Return the [X, Y] coordinate for the center point of the cell that contains the specified text.  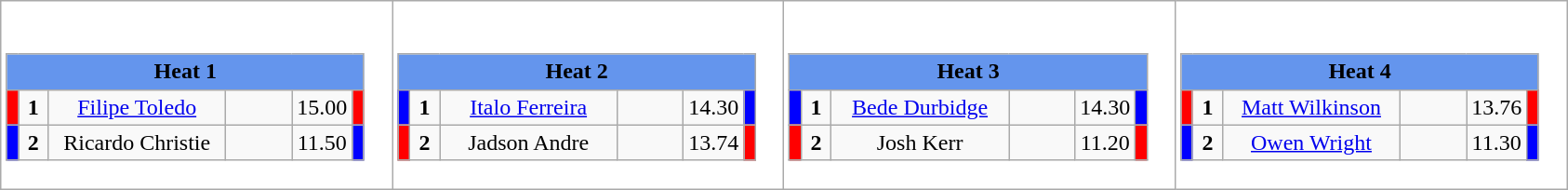
Filipe Toledo [138, 107]
13.74 [714, 142]
11.30 [1497, 142]
Ricardo Christie [138, 142]
Bede Durbidge [921, 107]
Heat 3 1 Bede Durbidge 14.30 2 Josh Kerr 11.20 [980, 95]
Heat 1 [185, 72]
Heat 2 [577, 72]
Heat 4 [1360, 72]
Italo Ferreira [528, 107]
13.76 [1497, 107]
Josh Kerr [921, 142]
Matt Wilkinson [1311, 107]
Owen Wright [1311, 142]
Jadson Andre [528, 142]
11.50 [322, 142]
15.00 [322, 107]
Heat 2 1 Italo Ferreira 14.30 2 Jadson Andre 13.74 [588, 95]
11.20 [1105, 142]
Heat 4 1 Matt Wilkinson 13.76 2 Owen Wright 11.30 [1371, 95]
Heat 1 1 Filipe Toledo 15.00 2 Ricardo Christie 11.50 [197, 95]
Heat 3 [968, 72]
